Determine the [x, y] coordinate at the center of the cell enclosing the given text.  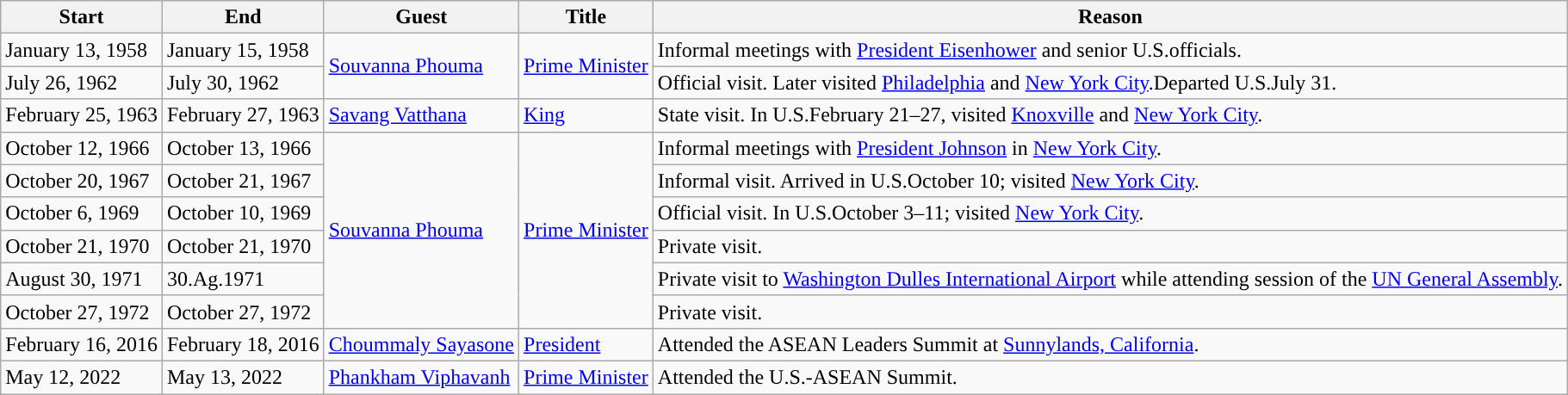
May 13, 2022 [243, 377]
July 30, 1962 [243, 83]
30.Ag.1971 [243, 279]
State visit. In U.S.February 21–27, visited Knoxville and New York City. [1110, 115]
October 10, 1969 [243, 213]
Official visit. In U.S.October 3–11; visited New York City. [1110, 213]
Phankham Viphavanh [421, 377]
President [586, 344]
Savang Vatthana [421, 115]
Informal meetings with President Eisenhower and senior U.S.officials. [1110, 50]
February 16, 2016 [82, 344]
January 15, 1958 [243, 50]
Official visit. Later visited Philadelphia and New York City.Departed U.S.July 31. [1110, 83]
February 18, 2016 [243, 344]
End [243, 17]
October 21, 1967 [243, 181]
January 13, 1958 [82, 50]
October 13, 1966 [243, 148]
Guest [421, 17]
February 25, 1963 [82, 115]
Attended the ASEAN Leaders Summit at Sunnylands, California. [1110, 344]
October 12, 1966 [82, 148]
October 6, 1969 [82, 213]
Private visit to Washington Dulles International Airport while attending session of the UN General Assembly. [1110, 279]
Informal meetings with President Johnson in New York City. [1110, 148]
Reason [1110, 17]
May 12, 2022 [82, 377]
Choummaly Sayasone [421, 344]
Informal visit. Arrived in U.S.October 10; visited New York City. [1110, 181]
Start [82, 17]
August 30, 1971 [82, 279]
July 26, 1962 [82, 83]
King [586, 115]
Attended the U.S.-ASEAN Summit. [1110, 377]
February 27, 1963 [243, 115]
Title [586, 17]
October 20, 1967 [82, 181]
